Scan for the cell matching the given text and deliver its [x, y] coordinate at center. 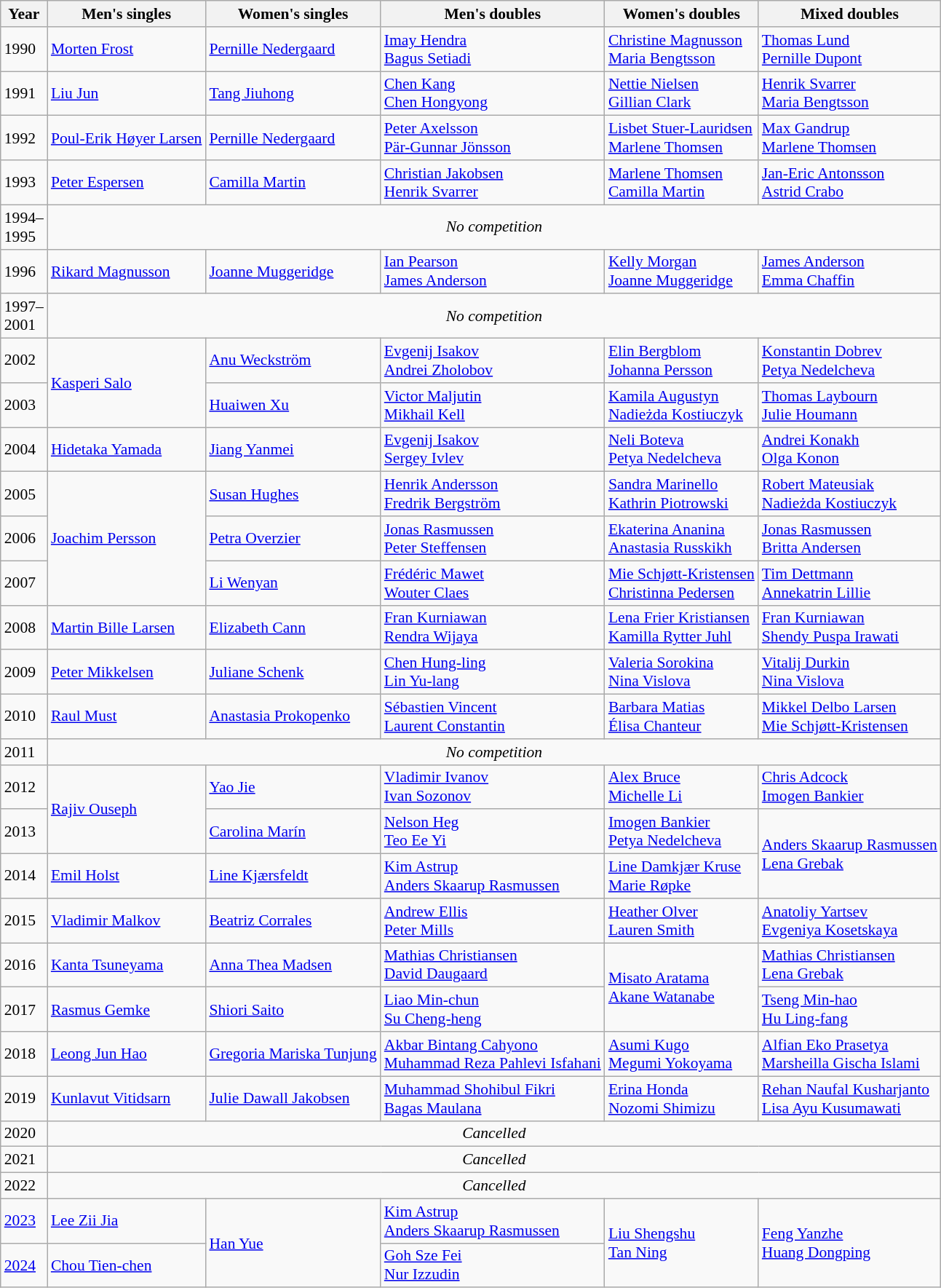
Huaiwen Xu [293, 405]
Chris Adcock Imogen Bankier [850, 786]
Valeria Sorokina Nina Vislova [681, 673]
Men's singles [127, 14]
Liu Shengshu Tan Ning [681, 1243]
Liu Jun [127, 93]
Heather Olver Lauren Smith [681, 920]
2004 [24, 450]
Akbar Bintang Cahyono Muhammad Reza Pahlevi Isfahani [493, 1054]
Thomas Laybourn Julie Houmann [850, 405]
Chou Tien-chen [127, 1265]
2011 [24, 752]
Evgenij Isakov Sergey Ivlev [493, 450]
Elin Bergblom Johanna Persson [681, 361]
Kunlavut Vitidsarn [127, 1098]
2021 [24, 1160]
Poul-Erik Høyer Larsen [127, 138]
2016 [24, 965]
Nelson Heg Teo Ee Yi [493, 831]
Evgenij Isakov Andrei Zholobov [493, 361]
Li Wenyan [293, 582]
1996 [24, 271]
Men's doubles [493, 14]
1990 [24, 50]
Kelly Morgan Joanne Muggeridge [681, 271]
Emil Holst [127, 877]
Ekaterina Ananina Anastasia Russkikh [681, 539]
Rajiv Ouseph [127, 809]
Jiang Yanmei [293, 450]
Joachim Persson [127, 539]
Erina Honda Nozomi Shimizu [681, 1098]
Thomas Lund Pernille Dupont [850, 50]
Frédéric Mawet Wouter Claes [493, 582]
Julie Dawall Jakobsen [293, 1098]
2020 [24, 1134]
Chen Kang Chen Hongyong [493, 93]
Martin Bille Larsen [127, 628]
Juliane Schenk [293, 673]
Lena Frier Kristiansen Kamilla Rytter Juhl [681, 628]
Peter Mikkelsen [127, 673]
Mixed doubles [850, 14]
Alfian Eko Prasetya Marsheilla Gischa Islami [850, 1054]
Anatoliy Yartsev Evgeniya Kosetskaya [850, 920]
2017 [24, 1009]
Barbara Matias Élisa Chanteur [681, 716]
2014 [24, 877]
Misato Aratama Akane Watanabe [681, 987]
Jonas Rasmussen Britta Andersen [850, 539]
2002 [24, 361]
Lee Zii Jia [127, 1220]
Year [24, 14]
James Anderson Emma Chaffin [850, 271]
Robert Mateusiak Nadieżda Kostiuczyk [850, 494]
Andrei Konakh Olga Konon [850, 450]
Chen Hung-ling Lin Yu-lang [493, 673]
Peter Axelsson Pär-Gunnar Jönsson [493, 138]
Line Damkjær Kruse Marie Røpke [681, 877]
Imogen Bankier Petya Nedelcheva [681, 831]
Tim Dettmann Annekatrin Lillie [850, 582]
Mathias Christiansen Lena Grebak [850, 965]
Sandra Marinello Kathrin Piotrowski [681, 494]
Alex Bruce Michelle Li [681, 786]
Max Gandrup Marlene Thomsen [850, 138]
2003 [24, 405]
Camilla Martin [293, 182]
Vitalij Durkin Nina Vislova [850, 673]
Fran Kurniawan Rendra Wijaya [493, 628]
Women's doubles [681, 14]
Mikkel Delbo Larsen Mie Schjøtt-Kristensen [850, 716]
Gregoria Mariska Tunjung [293, 1054]
Anu Weckström [293, 361]
Rehan Naufal Kusharjanto Lisa Ayu Kusumawati [850, 1098]
Beatriz Corrales [293, 920]
Neli Boteva Petya Nedelcheva [681, 450]
Asumi Kugo Megumi Yokoyama [681, 1054]
2022 [24, 1186]
Joanne Muggeridge [293, 271]
1994–1995 [24, 227]
Leong Jun Hao [127, 1054]
Christian Jakobsen Henrik Svarrer [493, 182]
Henrik Andersson Fredrik Bergström [493, 494]
Anna Thea Madsen [293, 965]
1993 [24, 182]
Kasperi Salo [127, 383]
Jonas Rasmussen Peter Steffensen [493, 539]
Vladimir Malkov [127, 920]
Kanta Tsuneyama [127, 965]
Women's singles [293, 14]
Liao Min-chun Su Cheng-heng [493, 1009]
Goh Sze Fei Nur Izzudin [493, 1265]
Sébastien Vincent Laurent Constantin [493, 716]
Line Kjærsfeldt [293, 877]
Marlene Thomsen Camilla Martin [681, 182]
2007 [24, 582]
Kamila Augustyn Nadieżda Kostiuczyk [681, 405]
1991 [24, 93]
2015 [24, 920]
Konstantin Dobrev Petya Nedelcheva [850, 361]
Tang Jiuhong [293, 93]
Anders Skaarup Rasmussen Lena Grebak [850, 854]
Muhammad Shohibul Fikri Bagas Maulana [493, 1098]
2018 [24, 1054]
Feng Yanzhe Huang Dongping [850, 1243]
Nettie Nielsen Gillian Clark [681, 93]
2010 [24, 716]
Ian Pearson James Anderson [493, 271]
Jan-Eric Antonsson Astrid Crabo [850, 182]
2008 [24, 628]
2012 [24, 786]
Peter Espersen [127, 182]
Petra Overzier [293, 539]
Susan Hughes [293, 494]
Christine Magnusson Maria Bengtsson [681, 50]
Lisbet Stuer-Lauridsen Marlene Thomsen [681, 138]
2019 [24, 1098]
Mathias Christiansen David Daugaard [493, 965]
Yao Jie [293, 786]
Imay Hendra Bagus Setiadi [493, 50]
Carolina Marín [293, 831]
1992 [24, 138]
Morten Frost [127, 50]
Rasmus Gemke [127, 1009]
Fran Kurniawan Shendy Puspa Irawati [850, 628]
Rikard Magnusson [127, 271]
Andrew Ellis Peter Mills [493, 920]
Raul Must [127, 716]
Victor Maljutin Mikhail Kell [493, 405]
Henrik Svarrer Maria Bengtsson [850, 93]
2024 [24, 1265]
Anastasia Prokopenko [293, 716]
2013 [24, 831]
Han Yue [293, 1243]
Elizabeth Cann [293, 628]
Hidetaka Yamada [127, 450]
2005 [24, 494]
Mie Schjøtt-Kristensen Christinna Pedersen [681, 582]
1997–2001 [24, 316]
2023 [24, 1220]
2006 [24, 539]
2009 [24, 673]
Tseng Min-hao Hu Ling-fang [850, 1009]
Vladimir Ivanov Ivan Sozonov [493, 786]
Shiori Saito [293, 1009]
